Return the (X, Y) coordinate for the center point of the cell that contains the specified text.  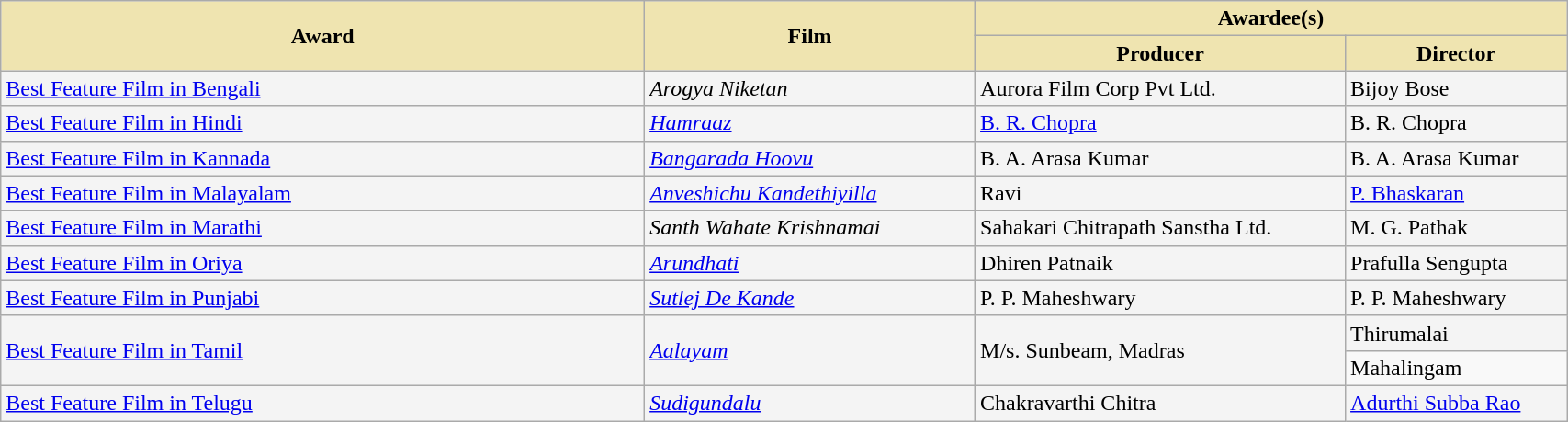
M. G. Pathak (1457, 228)
Bangarada Hoovu (810, 158)
Best Feature Film in Hindi (323, 123)
Aurora Film Corp Pvt Ltd. (1161, 88)
Ravi (1161, 193)
Best Feature Film in Bengali (323, 88)
Prafulla Sengupta (1457, 263)
P. Bhaskaran (1457, 193)
Best Feature Film in Telugu (323, 403)
Arundhati (810, 263)
Sudigundalu (810, 403)
Awardee(s) (1271, 18)
Best Feature Film in Punjabi (323, 298)
Producer (1161, 53)
Dhiren Patnaik (1161, 263)
Best Feature Film in Malayalam (323, 193)
Best Feature Film in Marathi (323, 228)
Sutlej De Kande (810, 298)
Chakravarthi Chitra (1161, 403)
Aalayam (810, 350)
Director (1457, 53)
Sahakari Chitrapath Sanstha Ltd. (1161, 228)
Anveshichu Kandethiyilla (810, 193)
Best Feature Film in Tamil (323, 350)
Arogya Niketan (810, 88)
M/s. Sunbeam, Madras (1161, 350)
Thirumalai (1457, 333)
Bijoy Bose (1457, 88)
Film (810, 36)
Adurthi Subba Rao (1457, 403)
Best Feature Film in Kannada (323, 158)
Hamraaz (810, 123)
Award (323, 36)
Mahalingam (1457, 368)
Santh Wahate Krishnamai (810, 228)
Best Feature Film in Oriya (323, 263)
